Identify which cell holds the provided text, then report its (X, Y) central coordinate. 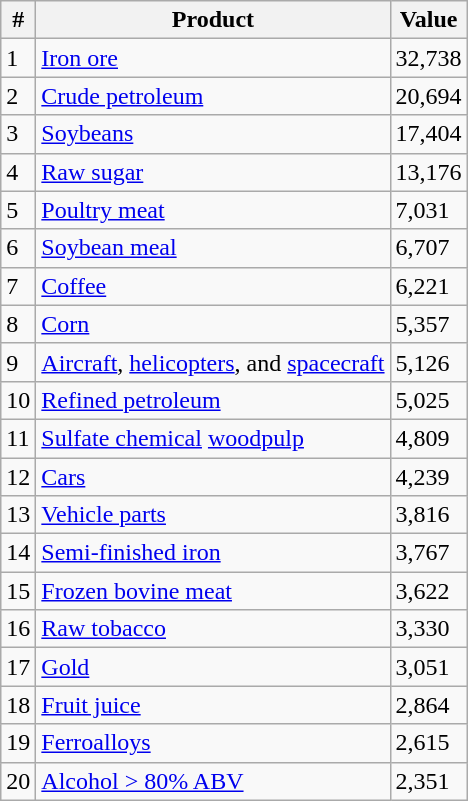
3,816 (428, 515)
32,738 (428, 58)
3,330 (428, 629)
4,809 (428, 438)
19 (18, 743)
12 (18, 477)
Alcohol > 80% ABV (213, 781)
9 (18, 362)
8 (18, 324)
6 (18, 248)
2,351 (428, 781)
5,025 (428, 400)
Vehicle parts (213, 515)
Raw tobacco (213, 629)
18 (18, 705)
15 (18, 591)
5 (18, 210)
14 (18, 553)
4,239 (428, 477)
Ferroalloys (213, 743)
5,357 (428, 324)
Poultry meat (213, 210)
3 (18, 134)
Fruit juice (213, 705)
2,864 (428, 705)
Soybean meal (213, 248)
6,221 (428, 286)
10 (18, 400)
1 (18, 58)
13,176 (428, 172)
3,767 (428, 553)
Product (213, 20)
17,404 (428, 134)
Raw sugar (213, 172)
Aircraft, helicopters, and spacecraft (213, 362)
7,031 (428, 210)
Gold (213, 667)
Semi-finished iron (213, 553)
20,694 (428, 96)
Soybeans (213, 134)
Frozen bovine meat (213, 591)
2,615 (428, 743)
# (18, 20)
Refined petroleum (213, 400)
11 (18, 438)
6,707 (428, 248)
Cars (213, 477)
Sulfate chemical woodpulp (213, 438)
13 (18, 515)
Crude petroleum (213, 96)
Corn (213, 324)
20 (18, 781)
4 (18, 172)
7 (18, 286)
2 (18, 96)
Iron ore (213, 58)
Coffee (213, 286)
17 (18, 667)
Value (428, 20)
5,126 (428, 362)
16 (18, 629)
3,051 (428, 667)
3,622 (428, 591)
